Capture the cell that displays the provided text and extract its (X, Y) central coordinate. 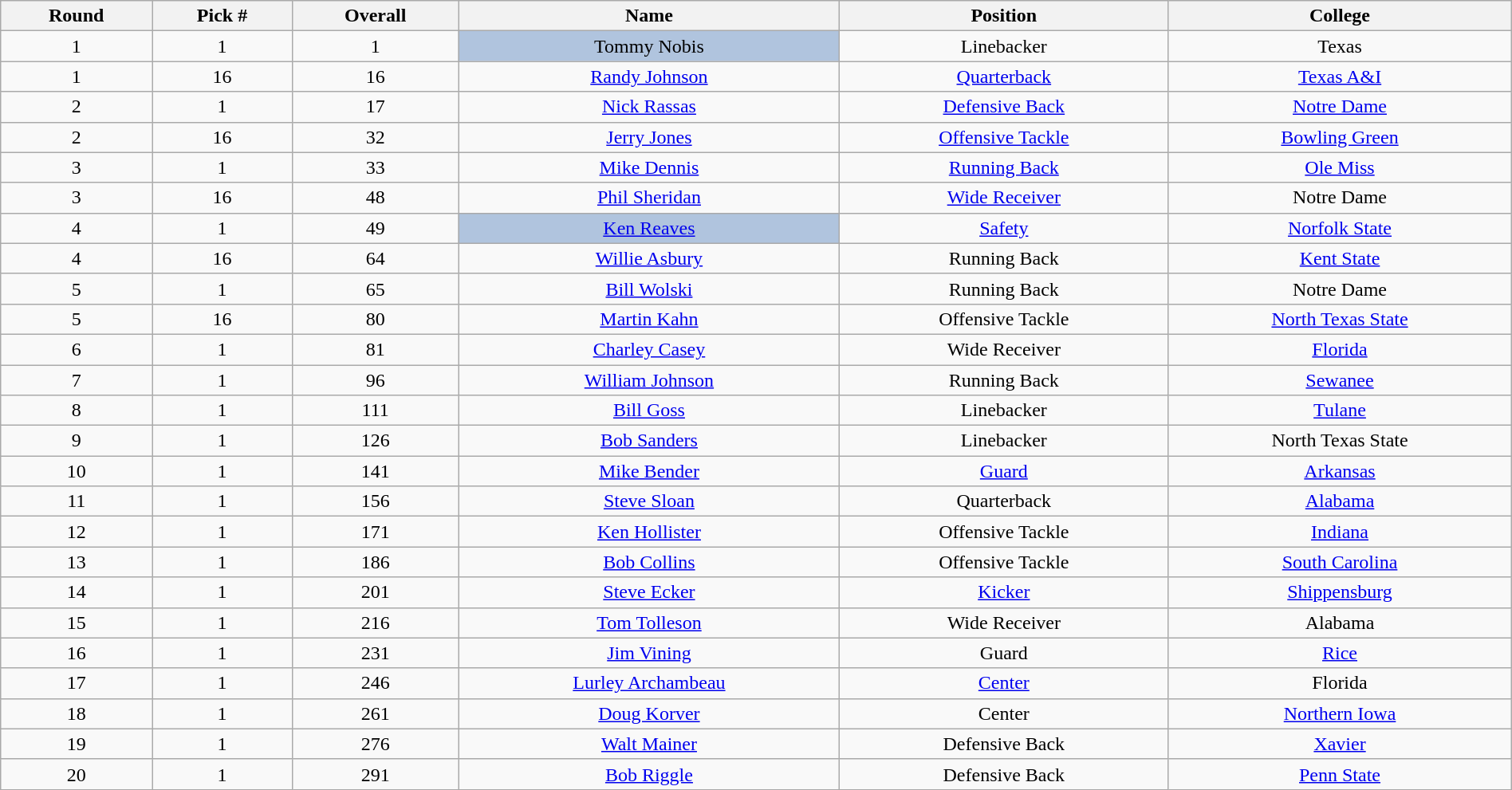
14 (77, 592)
Xavier (1340, 744)
College (1340, 16)
Texas A&I (1340, 77)
Martin Kahn (649, 319)
186 (375, 562)
Indiana (1340, 532)
20 (77, 774)
8 (77, 411)
13 (77, 562)
Safety (1004, 228)
7 (77, 380)
William Johnson (649, 380)
231 (375, 653)
Round (77, 16)
Bill Goss (649, 411)
64 (375, 258)
Walt Mainer (649, 744)
Steve Ecker (649, 592)
Bob Collins (649, 562)
Bowling Green (1340, 137)
9 (77, 441)
11 (77, 501)
Bob Sanders (649, 441)
49 (375, 228)
Arkansas (1340, 471)
246 (375, 683)
141 (375, 471)
Mike Dennis (649, 167)
Name (649, 16)
33 (375, 167)
Lurley Archambeau (649, 683)
Ken Reaves (649, 228)
Jerry Jones (649, 137)
Rice (1340, 653)
Tulane (1340, 411)
Kicker (1004, 592)
Doug Korver (649, 713)
Kent State (1340, 258)
Position (1004, 16)
65 (375, 289)
Charley Casey (649, 349)
111 (375, 411)
201 (375, 592)
18 (77, 713)
Tom Tolleson (649, 623)
Texas (1340, 46)
171 (375, 532)
Pick # (222, 16)
156 (375, 501)
48 (375, 198)
Norfolk State (1340, 228)
Overall (375, 16)
Sewanee (1340, 380)
96 (375, 380)
19 (77, 744)
15 (77, 623)
Willie Asbury (649, 258)
276 (375, 744)
Shippensburg (1340, 592)
Randy Johnson (649, 77)
216 (375, 623)
Northern Iowa (1340, 713)
291 (375, 774)
10 (77, 471)
Bill Wolski (649, 289)
Ole Miss (1340, 167)
Mike Bender (649, 471)
80 (375, 319)
Tommy Nobis (649, 46)
12 (77, 532)
6 (77, 349)
Jim Vining (649, 653)
South Carolina (1340, 562)
261 (375, 713)
Nick Rassas (649, 107)
32 (375, 137)
Penn State (1340, 774)
126 (375, 441)
Phil Sheridan (649, 198)
81 (375, 349)
Bob Riggle (649, 774)
Ken Hollister (649, 532)
Steve Sloan (649, 501)
